Identify which cell holds the provided text, then report its (X, Y) central coordinate. 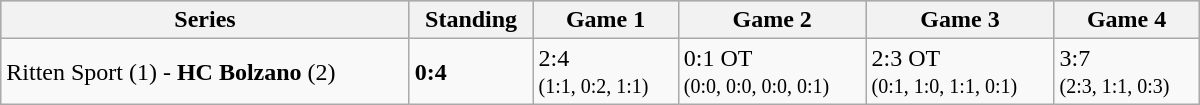
2:4(1:1, 0:2, 1:1) (606, 72)
2:3 OT(0:1, 1:0, 1:1, 0:1) (960, 72)
Game 3 (960, 20)
Standing (471, 20)
3:7(2:3, 1:1, 0:3) (1126, 72)
Game 2 (772, 20)
Game 4 (1126, 20)
0:1 OT(0:0, 0:0, 0:0, 0:1) (772, 72)
Series (205, 20)
0:4 (471, 72)
Game 1 (606, 20)
Ritten Sport (1) - HC Bolzano (2) (205, 72)
